Return the (X, Y) coordinate for the center point of the cell that contains the specified text.  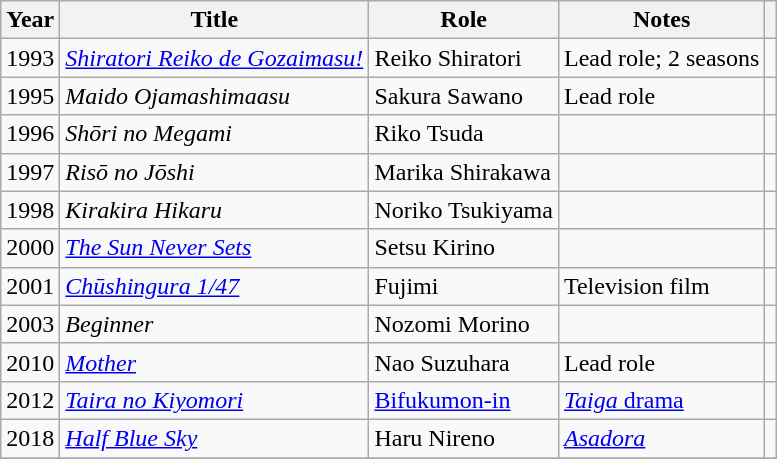
Title (214, 20)
Riko Tsuda (464, 134)
2001 (30, 286)
Notes (661, 20)
Shiratori Reiko de Gozaimasu! (214, 58)
Mother (214, 362)
Reiko Shiratori (464, 58)
Setsu Kirino (464, 248)
Shōri no Megami (214, 134)
Asadora (661, 438)
2018 (30, 438)
Beginner (214, 324)
Television film (661, 286)
1996 (30, 134)
Sakura Sawano (464, 96)
1998 (30, 210)
Chūshingura 1/47 (214, 286)
Marika Shirakawa (464, 172)
Kirakira Hikaru (214, 210)
Year (30, 20)
1995 (30, 96)
2010 (30, 362)
Maido Ojamashimaasu (214, 96)
Haru Nireno (464, 438)
Half Blue Sky (214, 438)
Nao Suzuhara (464, 362)
Role (464, 20)
1993 (30, 58)
Fujimi (464, 286)
Noriko Tsukiyama (464, 210)
The Sun Never Sets (214, 248)
Nozomi Morino (464, 324)
2012 (30, 400)
Risō no Jōshi (214, 172)
2003 (30, 324)
Lead role; 2 seasons (661, 58)
Taira no Kiyomori (214, 400)
Taiga drama (661, 400)
Bifukumon-in (464, 400)
1997 (30, 172)
2000 (30, 248)
